Pinpoint the cell where the given text exists, returning its (X, Y) midpoint coordinate. 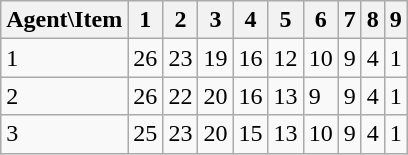
6 (320, 20)
22 (180, 96)
25 (146, 134)
8 (372, 20)
Agent\Item (64, 20)
19 (216, 58)
15 (250, 134)
12 (286, 58)
7 (350, 20)
5 (286, 20)
